Capture the cell that displays the provided text and extract its (x, y) central coordinate. 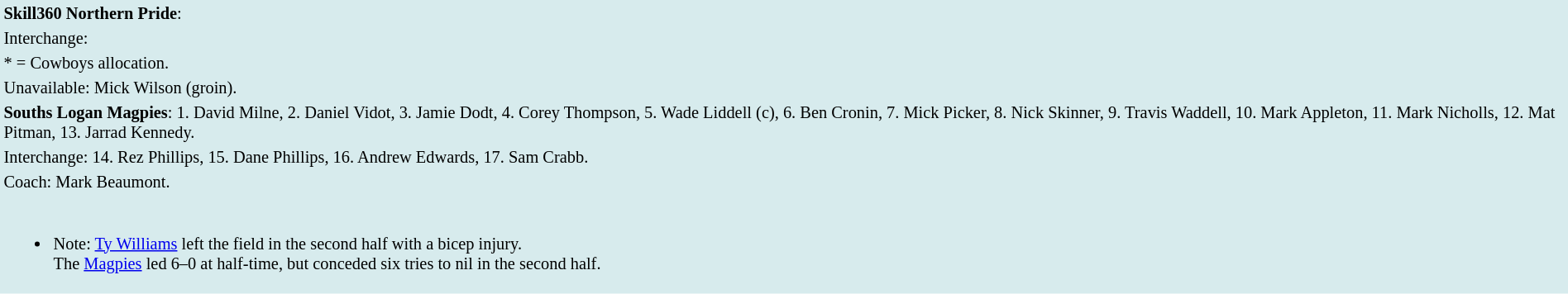
Interchange: 14. Rez Phillips, 15. Dane Phillips, 16. Andrew Edwards, 17. Sam Crabb. (784, 157)
Coach: Mark Beaumont. (784, 182)
Interchange: (784, 38)
Skill360 Northern Pride: (784, 13)
* = Cowboys allocation. (784, 63)
Unavailable: Mick Wilson (groin). (784, 88)
